Locate the cell with the specified text and output its (x, y) center coordinate. 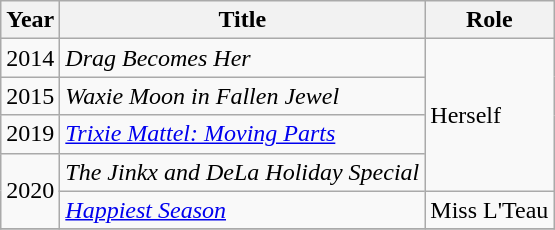
Drag Becomes Her (242, 58)
Year (30, 20)
Role (490, 20)
2020 (30, 191)
Happiest Season (242, 210)
The Jinkx and DeLa Holiday Special (242, 172)
2019 (30, 134)
Miss L'Teau (490, 210)
Title (242, 20)
Herself (490, 115)
2014 (30, 58)
Trixie Mattel: Moving Parts (242, 134)
Waxie Moon in Fallen Jewel (242, 96)
2015 (30, 96)
